Search for the cell housing the specified text and yield its (x, y) center coordinate. 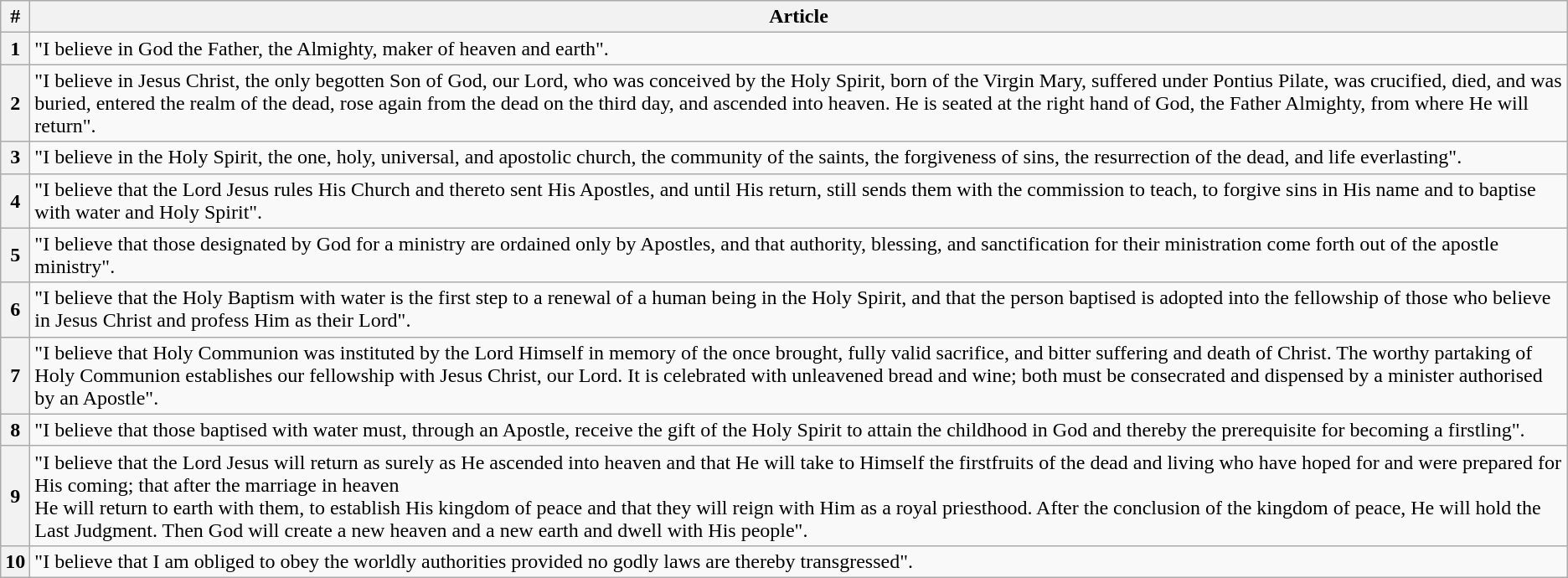
Article (799, 17)
4 (15, 201)
9 (15, 496)
"I believe that I am obliged to obey the worldly authorities provided no godly laws are thereby transgressed". (799, 561)
5 (15, 255)
6 (15, 310)
7 (15, 375)
"I believe in God the Father, the Almighty, maker of heaven and earth". (799, 49)
2 (15, 103)
3 (15, 157)
# (15, 17)
8 (15, 430)
10 (15, 561)
1 (15, 49)
